Provide the [X, Y] coordinate of the cell's center where the given text is located.  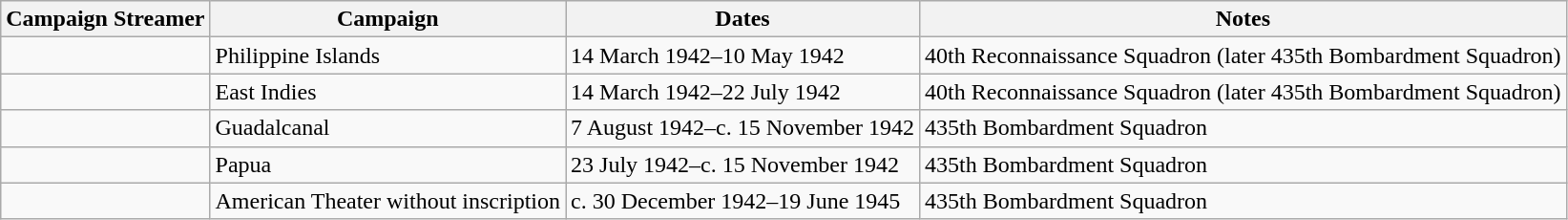
23 July 1942–c. 15 November 1942 [742, 165]
East Indies [387, 92]
14 March 1942–10 May 1942 [742, 55]
Papua [387, 165]
14 March 1942–22 July 1942 [742, 92]
American Theater without inscription [387, 201]
Guadalcanal [387, 128]
Dates [742, 19]
Notes [1244, 19]
Campaign Streamer [105, 19]
Campaign [387, 19]
c. 30 December 1942–19 June 1945 [742, 201]
7 August 1942–c. 15 November 1942 [742, 128]
Philippine Islands [387, 55]
